Determine the (x, y) coordinate at the center of the cell enclosing the given text.  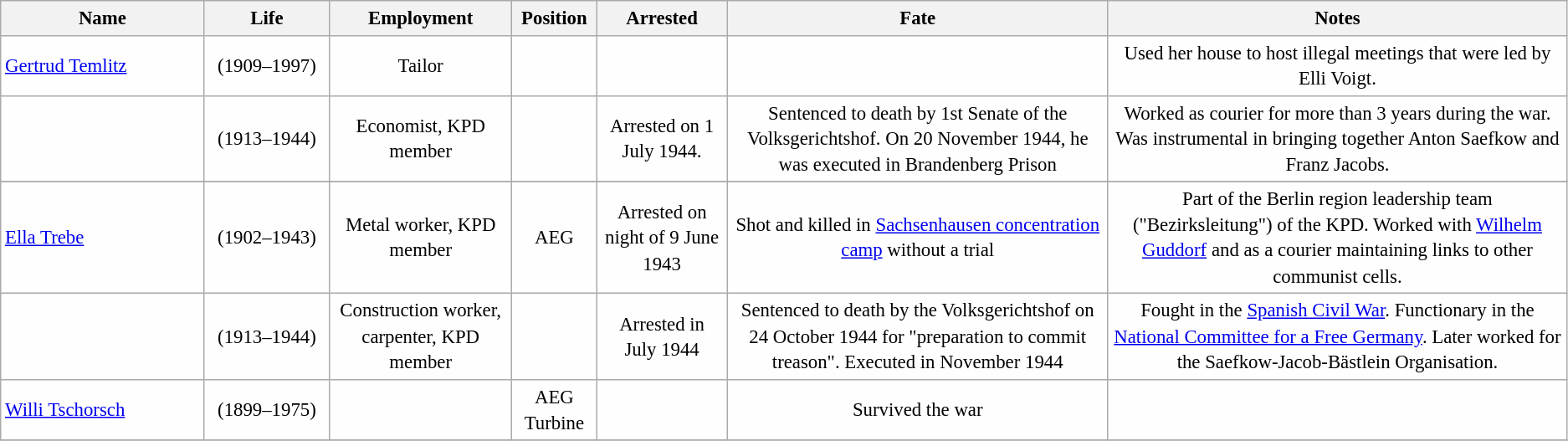
Employment (421, 18)
Name (102, 18)
(1909–1997) (267, 65)
Shot and killed in Sachsenhausen concentration camp without a trial (917, 238)
Gertrud Temlitz (102, 65)
Sentenced to death by 1st Senate of the Volksgerichtshof. On 20 November 1944, he was executed in Brandenberg Prison (917, 139)
(1902–1943) (267, 238)
Fought in the Spanish Civil War. Functionary in the National Committee for a Free Germany. Later worked for the Saefkow-Jacob-Bästlein Organisation. (1337, 336)
Fate (917, 18)
Arrested on 1 July 1944. (662, 139)
Worked as courier for more than 3 years during the war. Was instrumental in bringing together Anton Saefkow and Franz Jacobs. (1337, 139)
Arrested on night of 9 June 1943 (662, 238)
Arrested in July 1944 (662, 336)
Economist, KPD member (421, 139)
Willi Tschorsch (102, 410)
Tailor (421, 65)
Arrested (662, 18)
Ella Trebe (102, 238)
Notes (1337, 18)
Construction worker, carpenter, KPD member (421, 336)
Survived the war (917, 410)
Used her house to host illegal meetings that were led by Elli Voigt. (1337, 65)
Position (555, 18)
AEG (555, 238)
Life (267, 18)
Sentenced to death by the Volksgerichtshof on 24 October 1944 for "preparation to commit treason". Executed in November 1944 (917, 336)
AEG Turbine (555, 410)
Metal worker, KPD member (421, 238)
(1899–1975) (267, 410)
